Locate the cell with the specified text and output its [X, Y] center coordinate. 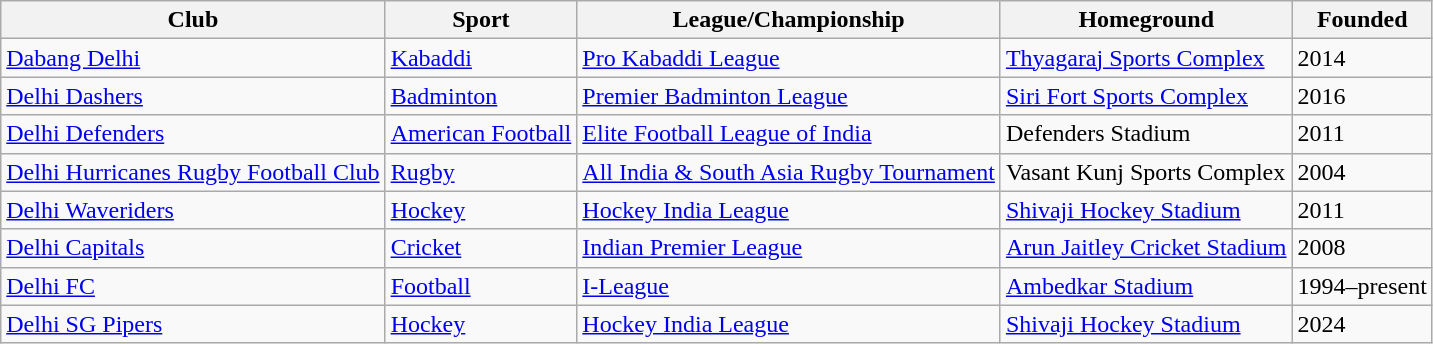
Indian Premier League [789, 248]
Delhi Dashers [193, 96]
Club [193, 20]
Delhi SG Pipers [193, 324]
Delhi FC [193, 286]
Sport [481, 20]
Pro Kabaddi League [789, 58]
Elite Football League of India [789, 134]
American Football [481, 134]
2014 [1362, 58]
2004 [1362, 172]
Badminton [481, 96]
League/Championship [789, 20]
2016 [1362, 96]
Homeground [1146, 20]
Arun Jaitley Cricket Stadium [1146, 248]
Defenders Stadium [1146, 134]
Delhi Waveriders [193, 210]
Delhi Hurricanes Rugby Football Club [193, 172]
Founded [1362, 20]
2024 [1362, 324]
Dabang Delhi [193, 58]
Delhi Defenders [193, 134]
Siri Fort Sports Complex [1146, 96]
Kabaddi [481, 58]
Delhi Capitals [193, 248]
Thyagaraj Sports Complex [1146, 58]
Vasant Kunj Sports Complex [1146, 172]
All India & South Asia Rugby Tournament [789, 172]
2008 [1362, 248]
1994–present [1362, 286]
Football [481, 286]
Cricket [481, 248]
I-League [789, 286]
Premier Badminton League [789, 96]
Rugby [481, 172]
Ambedkar Stadium [1146, 286]
